From the cell containing the given text, extract its center point as (x, y) coordinate. 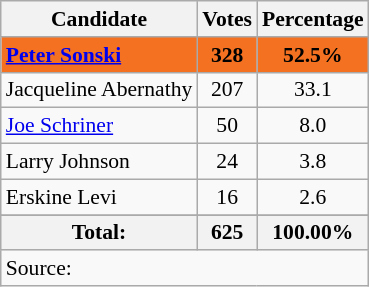
625 (227, 233)
Erskine Levi (100, 197)
50 (227, 126)
Joe Schriner (100, 126)
16 (227, 197)
Larry Johnson (100, 162)
Peter Sonski (100, 55)
Jacqueline Abernathy (100, 90)
Votes (227, 19)
328 (227, 55)
8.0 (313, 126)
100.00% (313, 233)
24 (227, 162)
Candidate (100, 19)
52.5% (313, 55)
3.8 (313, 162)
Source: (185, 269)
Total: (100, 233)
Percentage (313, 19)
33.1 (313, 90)
207 (227, 90)
2.6 (313, 197)
